Scan for the cell matching the given text and deliver its [X, Y] coordinate at center. 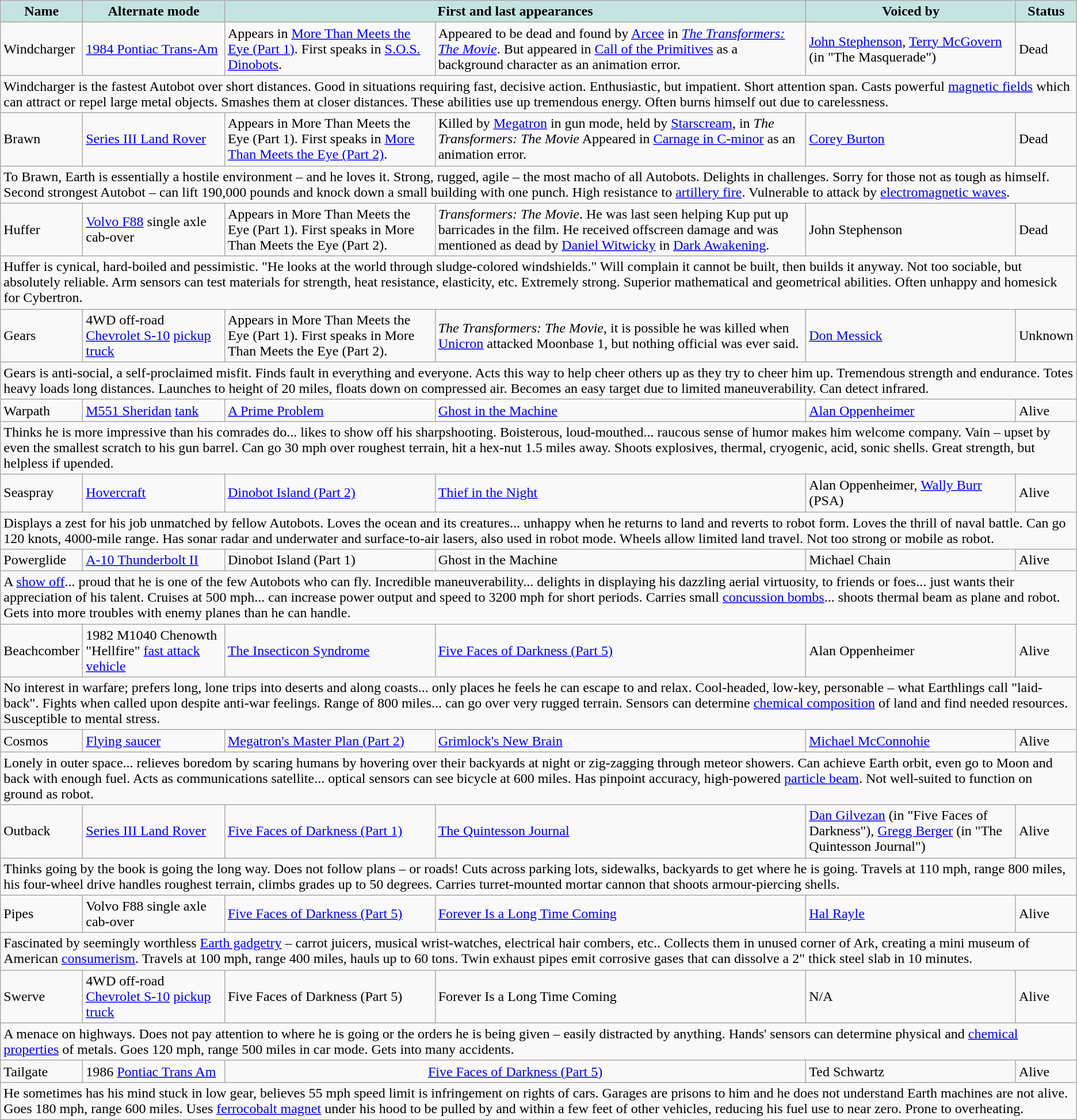
Ted Schwartz [911, 1071]
Flying saucer [154, 741]
Thief in the Night [620, 492]
Michael Chain [911, 560]
Brawn [41, 139]
Powerglide [41, 560]
The Transformers: The Movie, it is possible he was killed when Unicron attacked Moonbase 1, but nothing official was ever said. [620, 335]
Hal Rayle [911, 913]
Gears [41, 335]
Don Messick [911, 335]
Voiced by [911, 12]
Name [41, 12]
Outback [41, 831]
The Insecticon Syndrome [330, 651]
M551 Sheridan tank [154, 410]
Seaspray [41, 492]
A-10 Thunderbolt II [154, 560]
Killed by Megatron in gun mode, held by Starscream, in The Transformers: The Movie Appeared in Carnage in C-minor as an animation error. [620, 139]
Unknown [1046, 335]
Status [1046, 12]
Appears in More Than Meets the Eye (Part 1). First speaks in S.O.S. Dinobots. [330, 49]
Swerve [41, 996]
Michael McConnohie [911, 741]
1982 M1040 Chenowth "Hellfire" fast attack vehicle [154, 651]
The Quintesson Journal [620, 831]
Cosmos [41, 741]
1984 Pontiac Trans-Am [154, 49]
Huffer [41, 230]
Corey Burton [911, 139]
John Stephenson [911, 230]
Dinobot Island (Part 1) [330, 560]
Windcharger [41, 49]
Five Faces of Darkness (Part 1) [330, 831]
Megatron's Master Plan (Part 2) [330, 741]
Tailgate [41, 1071]
Grimlock's New Brain [620, 741]
Dan Gilvezan (in "Five Faces of Darkness"), Gregg Berger (in "The Quintesson Journal") [911, 831]
Warpath [41, 410]
First and last appearances [515, 12]
A Prime Problem [330, 410]
1986 Pontiac Trans Am [154, 1071]
Alternate mode [154, 12]
Dinobot Island (Part 2) [330, 492]
Hovercraft [154, 492]
Pipes [41, 913]
N/A [911, 996]
John Stephenson, Terry McGovern (in "The Masquerade") [911, 49]
Beachcomber [41, 651]
Alan Oppenheimer, Wally Burr (PSA) [911, 492]
